Output the (X, Y) coordinate of the center of the cell containing the given text.  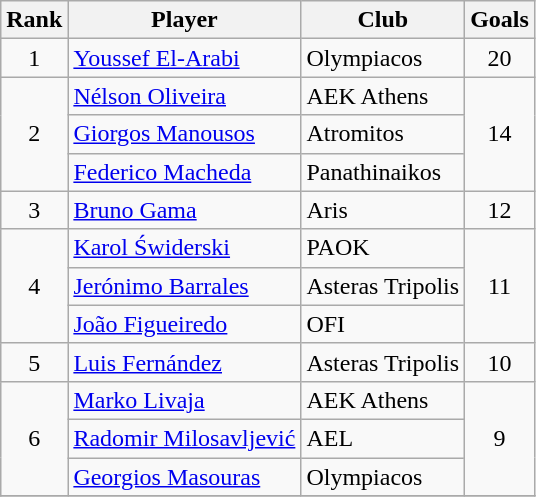
Georgios Masouras (184, 477)
OFI (383, 324)
12 (500, 210)
Bruno Gama (184, 210)
João Figueiredo (184, 324)
Nélson Oliveira (184, 96)
Karol Świderski (184, 248)
Youssef El-Arabi (184, 58)
Goals (500, 20)
11 (500, 286)
Giorgos Manousos (184, 134)
3 (34, 210)
Rank (34, 20)
Aris (383, 210)
4 (34, 286)
Radomir Milosavljević (184, 438)
Marko Livaja (184, 400)
Panathinaikos (383, 172)
PAOK (383, 248)
Player (184, 20)
20 (500, 58)
10 (500, 362)
Luis Fernández (184, 362)
AEL (383, 438)
Atromitos (383, 134)
9 (500, 438)
1 (34, 58)
6 (34, 438)
14 (500, 134)
Federico Macheda (184, 172)
Jerónimo Barrales (184, 286)
Club (383, 20)
5 (34, 362)
2 (34, 134)
